Detect which cell encompasses the target text, then output its [x, y] center coordinate. 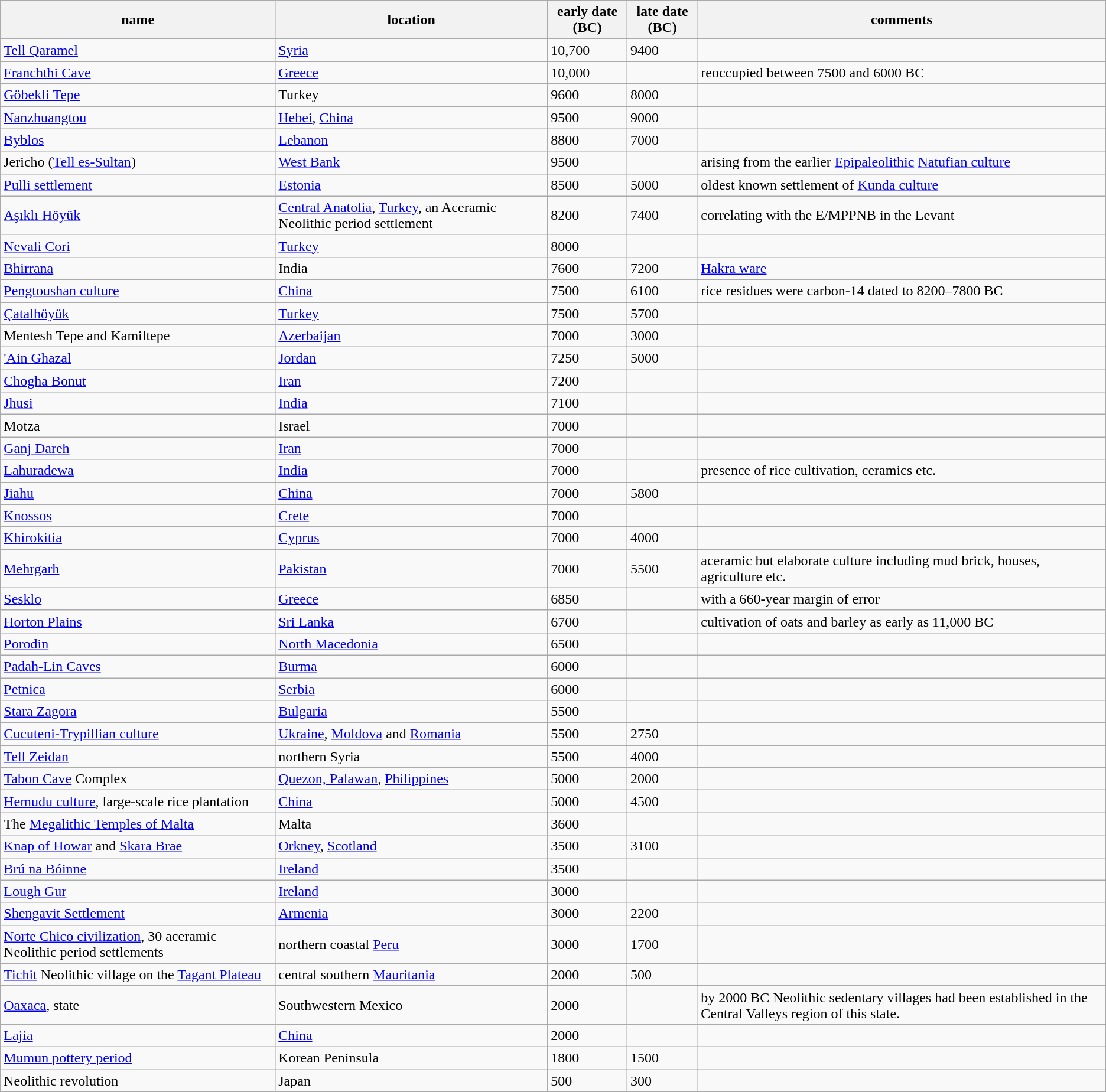
Ukraine, Moldova and Romania [411, 734]
Petnica [138, 689]
northern coastal Peru [411, 944]
Tell Qaramel [138, 50]
reoccupied between 7500 and 6000 BC [902, 73]
Norte Chico civilization, 30 aceramic Neolithic period settlements [138, 944]
Japan [411, 1080]
Cucuteni-Trypillian culture [138, 734]
early date (BC) [587, 20]
Byblos [138, 140]
oldest known settlement of Kunda culture [902, 185]
9400 [662, 50]
West Bank [411, 162]
9600 [587, 95]
Pengtoushan culture [138, 291]
Hebei, China [411, 118]
Korean Peninsula [411, 1058]
Mehrgarh [138, 568]
Lebanon [411, 140]
1700 [662, 944]
Burma [411, 666]
9000 [662, 118]
Lough Gur [138, 891]
central southern Mauritania [411, 974]
2200 [662, 914]
Hakra ware [902, 268]
comments [902, 20]
Chogha Bonut [138, 381]
6850 [587, 599]
Serbia [411, 689]
name [138, 20]
Nevali Cori [138, 246]
Porodin [138, 644]
Pulli settlement [138, 185]
Çatalhöyük [138, 314]
aceramic but elaborate culture including mud brick, houses, agriculture etc. [902, 568]
Tabon Cave Complex [138, 779]
Lahuradewa [138, 471]
Franchthi Cave [138, 73]
Sesklo [138, 599]
Central Anatolia, Turkey, an Aceramic Neolithic period settlement [411, 215]
7250 [587, 358]
8800 [587, 140]
Horton Plains [138, 621]
2750 [662, 734]
Knossos [138, 516]
Estonia [411, 185]
rice residues were carbon-14 dated to 8200–7800 BC [902, 291]
presence of rice cultivation, ceramics etc. [902, 471]
Neolithic revolution [138, 1080]
by 2000 BC Neolithic sedentary villages had been established in the Central Valleys region of this state. [902, 1005]
Oaxaca, state [138, 1005]
Nanzhuangtou [138, 118]
Jordan [411, 358]
late date (BC) [662, 20]
arising from the earlier Epipaleolithic Natufian culture [902, 162]
8500 [587, 185]
300 [662, 1080]
location [411, 20]
Mumun pottery period [138, 1058]
Motza [138, 426]
Israel [411, 426]
Syria [411, 50]
Sri Lanka [411, 621]
10,000 [587, 73]
Mentesh Tepe and Kamiltepe [138, 336]
Bulgaria [411, 712]
Orkney, Scotland [411, 846]
Azerbaijan [411, 336]
with a 660-year margin of error [902, 599]
'Ain Ghazal [138, 358]
Stara Zagora [138, 712]
Tichit Neolithic village on the Tagant Plateau [138, 974]
Knap of Howar and Skara Brae [138, 846]
northern Syria [411, 757]
3600 [587, 824]
Tell Zeidan [138, 757]
6500 [587, 644]
cultivation of oats and barley as early as 11,000 BC [902, 621]
5700 [662, 314]
Bhirrana [138, 268]
Armenia [411, 914]
Southwestern Mexico [411, 1005]
6100 [662, 291]
The Megalithic Temples of Malta [138, 824]
1800 [587, 1058]
7600 [587, 268]
Ganj Dareh [138, 448]
10,700 [587, 50]
Quezon, Palawan, Philippines [411, 779]
6700 [587, 621]
Malta [411, 824]
Pakistan [411, 568]
Lajia [138, 1035]
Aşıklı Höyük [138, 215]
Jericho (Tell es-Sultan) [138, 162]
7100 [587, 403]
1500 [662, 1058]
7400 [662, 215]
5800 [662, 493]
Khirokitia [138, 538]
4500 [662, 801]
North Macedonia [411, 644]
Shengavit Settlement [138, 914]
Brú na Bóinne [138, 869]
Crete [411, 516]
Hemudu culture, large-scale rice plantation [138, 801]
correlating with the E/MPPNB in the Levant [902, 215]
Cyprus [411, 538]
8200 [587, 215]
3100 [662, 846]
Jhusi [138, 403]
Jiahu [138, 493]
Göbekli Tepe [138, 95]
Padah-Lin Caves [138, 666]
